Determine the (x, y) coordinate at the center of the cell enclosing the given text.  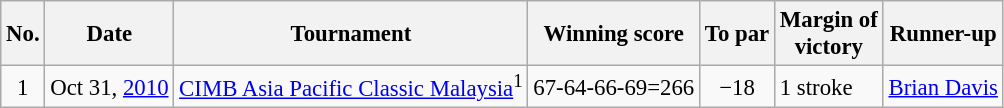
−18 (736, 87)
Margin ofvictory (828, 34)
67-64-66-69=266 (614, 87)
Runner-up (943, 34)
1 stroke (828, 87)
Oct 31, 2010 (110, 87)
Brian Davis (943, 87)
To par (736, 34)
No. (23, 34)
1 (23, 87)
Tournament (351, 34)
CIMB Asia Pacific Classic Malaysia1 (351, 87)
Winning score (614, 34)
Date (110, 34)
